Detect which cell encompasses the target text, then output its [x, y] center coordinate. 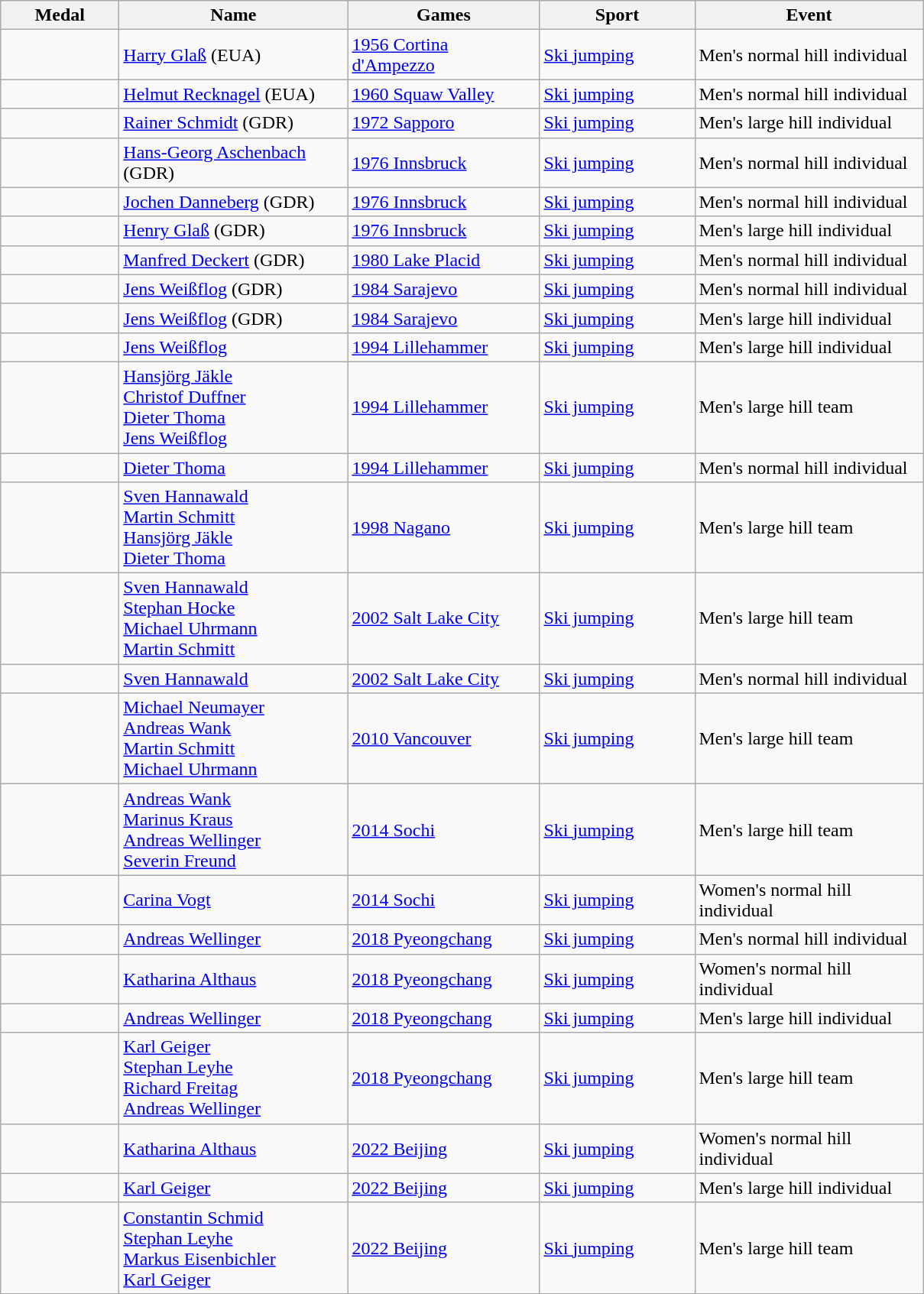
Sven HannawaldMartin SchmittHansjörg JäkleDieter Thoma [234, 527]
1972 Sapporo [443, 123]
Sven HannawaldStephan HockeMichael UhrmannMartin Schmitt [234, 619]
Sven Hannawald [234, 679]
Andreas WankMarinus KrausAndreas WellingerSeverin Freund [234, 830]
Games [443, 15]
Karl GeigerStephan LeyheRichard FreitagAndreas Wellinger [234, 1078]
Constantin SchmidStephan LeyheMarkus EisenbichlerKarl Geiger [234, 1247]
Helmut Recknagel (EUA) [234, 94]
Harry Glaß (EUA) [234, 55]
Jochen Danneberg (GDR) [234, 202]
1956 Cortina d'Ampezzo [443, 55]
Name [234, 15]
Hansjörg JäkleChristof DuffnerDieter ThomaJens Weißflog [234, 407]
1998 Nagano [443, 527]
Sport [618, 15]
Jens Weißflog [234, 347]
1980 Lake Placid [443, 260]
1960 Squaw Valley [443, 94]
Carina Vogt [234, 900]
Karl Geiger [234, 1188]
Henry Glaß (GDR) [234, 231]
Dieter Thoma [234, 467]
Michael NeumayerAndreas WankMartin SchmittMichael Uhrmann [234, 738]
Medal [60, 15]
Hans-Georg Aschenbach (GDR) [234, 162]
Manfred Deckert (GDR) [234, 260]
Rainer Schmidt (GDR) [234, 123]
2010 Vancouver [443, 738]
Event [809, 15]
